Return the [X, Y] coordinate for the center point of the cell that contains the specified text.  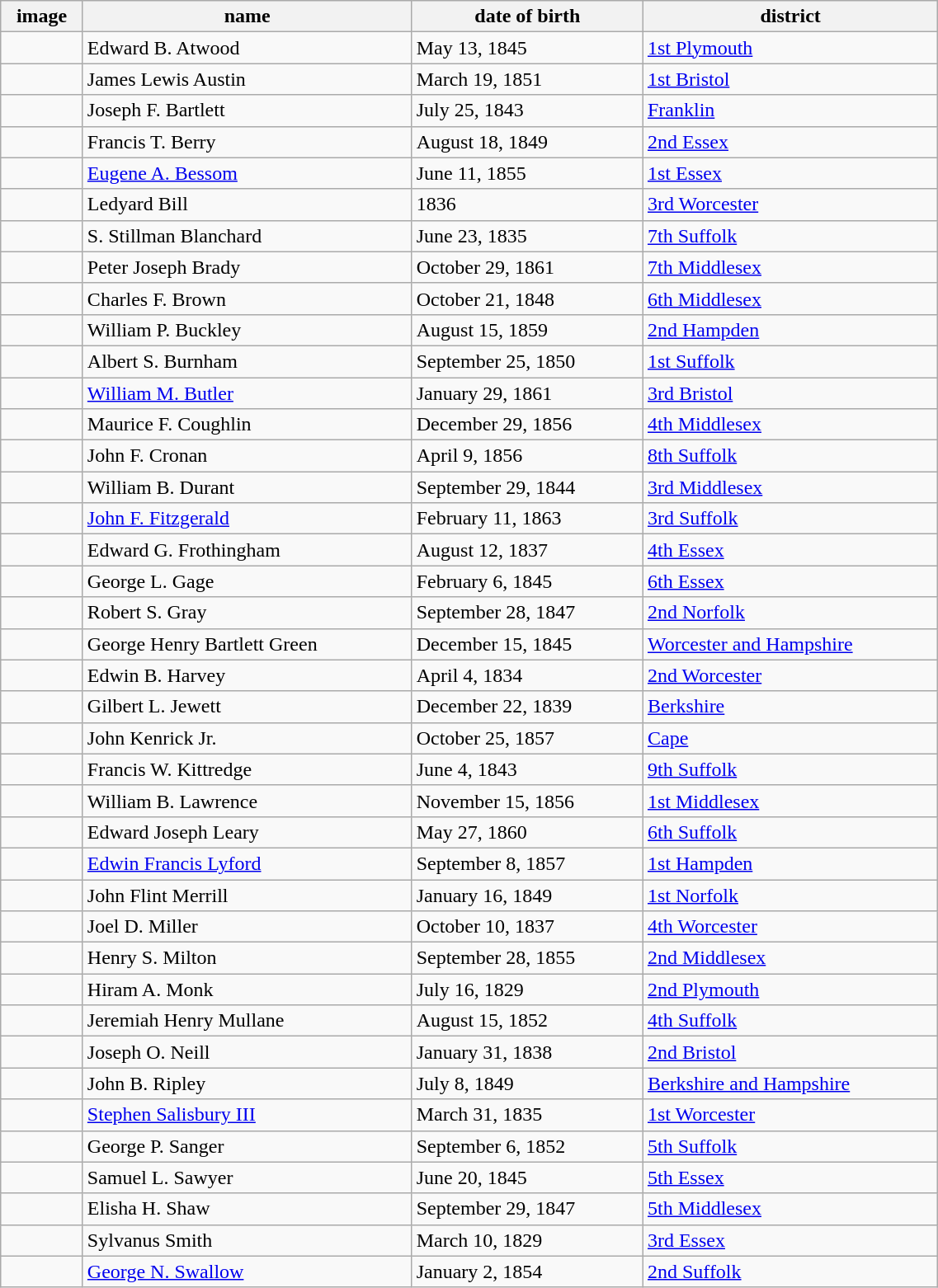
6th Suffolk [790, 832]
Charles F. Brown [247, 298]
Cape [790, 738]
name [247, 16]
Elisha H. Shaw [247, 1209]
Francis W. Kittredge [247, 769]
September 28, 1847 [527, 613]
John F. Fitzgerald [247, 519]
October 29, 1861 [527, 267]
December 15, 1845 [527, 644]
district [790, 16]
1st Middlesex [790, 801]
3rd Worcester [790, 204]
September 6, 1852 [527, 1146]
April 4, 1834 [527, 675]
October 10, 1837 [527, 927]
August 12, 1837 [527, 550]
3rd Bristol [790, 393]
image [42, 16]
Samuel L. Sawyer [247, 1178]
9th Suffolk [790, 769]
Joseph O. Neill [247, 1052]
January 31, 1838 [527, 1052]
January 29, 1861 [527, 393]
Joseph F. Bartlett [247, 110]
March 10, 1829 [527, 1240]
7th Suffolk [790, 236]
1st Bristol [790, 79]
Henry S. Milton [247, 958]
George N. Swallow [247, 1272]
3rd Essex [790, 1240]
William P. Buckley [247, 330]
Peter Joseph Brady [247, 267]
June 23, 1835 [527, 236]
October 21, 1848 [527, 298]
7th Middlesex [790, 267]
Albert S. Burnham [247, 361]
6th Essex [790, 581]
2nd Middlesex [790, 958]
2nd Bristol [790, 1052]
1st Norfolk [790, 895]
September 28, 1855 [527, 958]
January 2, 1854 [527, 1272]
1836 [527, 204]
4th Worcester [790, 927]
1st Suffolk [790, 361]
3rd Suffolk [790, 519]
4th Middlesex [790, 425]
February 11, 1863 [527, 519]
4th Suffolk [790, 1021]
Gilbert L. Jewett [247, 707]
John F. Cronan [247, 456]
June 4, 1843 [527, 769]
Worcester and Hampshire [790, 644]
2nd Essex [790, 142]
6th Middlesex [790, 298]
Berkshire [790, 707]
June 11, 1855 [527, 173]
Edward B. Atwood [247, 48]
1st Essex [790, 173]
Ledyard Bill [247, 204]
Jeremiah Henry Mullane [247, 1021]
May 13, 1845 [527, 48]
Sylvanus Smith [247, 1240]
April 9, 1856 [527, 456]
William M. Butler [247, 393]
Edwin Francis Lyford [247, 863]
August 15, 1852 [527, 1021]
November 15, 1856 [527, 801]
S. Stillman Blanchard [247, 236]
Edward Joseph Leary [247, 832]
George Henry Bartlett Green [247, 644]
September 29, 1844 [527, 487]
June 20, 1845 [527, 1178]
2nd Norfolk [790, 613]
4th Essex [790, 550]
September 29, 1847 [527, 1209]
July 16, 1829 [527, 990]
James Lewis Austin [247, 79]
Hiram A. Monk [247, 990]
William B. Durant [247, 487]
8th Suffolk [790, 456]
1st Hampden [790, 863]
3rd Middlesex [790, 487]
2nd Hampden [790, 330]
George P. Sanger [247, 1146]
July 8, 1849 [527, 1084]
Berkshire and Hampshire [790, 1084]
Stephen Salisbury III [247, 1115]
December 29, 1856 [527, 425]
5th Suffolk [790, 1146]
March 31, 1835 [527, 1115]
Edwin B. Harvey [247, 675]
February 6, 1845 [527, 581]
January 16, 1849 [527, 895]
May 27, 1860 [527, 832]
George L. Gage [247, 581]
March 19, 1851 [527, 79]
Maurice F. Coughlin [247, 425]
October 25, 1857 [527, 738]
John B. Ripley [247, 1084]
September 8, 1857 [527, 863]
John Flint Merrill [247, 895]
1st Worcester [790, 1115]
September 25, 1850 [527, 361]
date of birth [527, 16]
Edward G. Frothingham [247, 550]
Joel D. Miller [247, 927]
2nd Worcester [790, 675]
Franklin [790, 110]
December 22, 1839 [527, 707]
2nd Plymouth [790, 990]
August 15, 1859 [527, 330]
William B. Lawrence [247, 801]
5th Essex [790, 1178]
2nd Suffolk [790, 1272]
August 18, 1849 [527, 142]
Francis T. Berry [247, 142]
5th Middlesex [790, 1209]
Robert S. Gray [247, 613]
July 25, 1843 [527, 110]
1st Plymouth [790, 48]
Eugene A. Bessom [247, 173]
John Kenrick Jr. [247, 738]
